Determine the (x, y) coordinate at the center of the cell enclosing the given text.  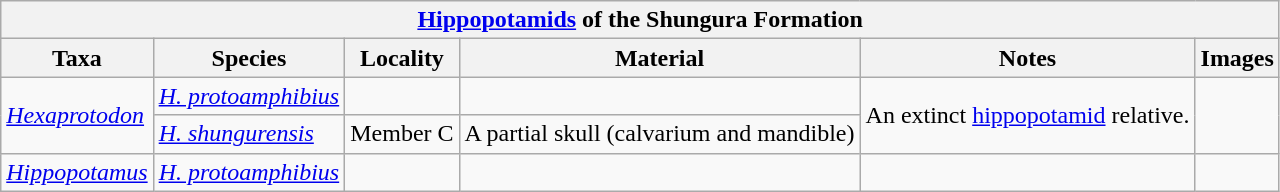
A partial skull (calvarium and mandible) (660, 134)
Notes (1028, 58)
H. shungurensis (249, 134)
An extinct hippopotamid relative. (1028, 115)
Species (249, 58)
Locality (402, 58)
Taxa (77, 58)
Hexaprotodon (77, 115)
Hippopotamus (77, 172)
Images (1237, 58)
Member C (402, 134)
Material (660, 58)
Hippopotamids of the Shungura Formation (640, 20)
